Pinpoint the cell where the given text exists, returning its [X, Y] midpoint coordinate. 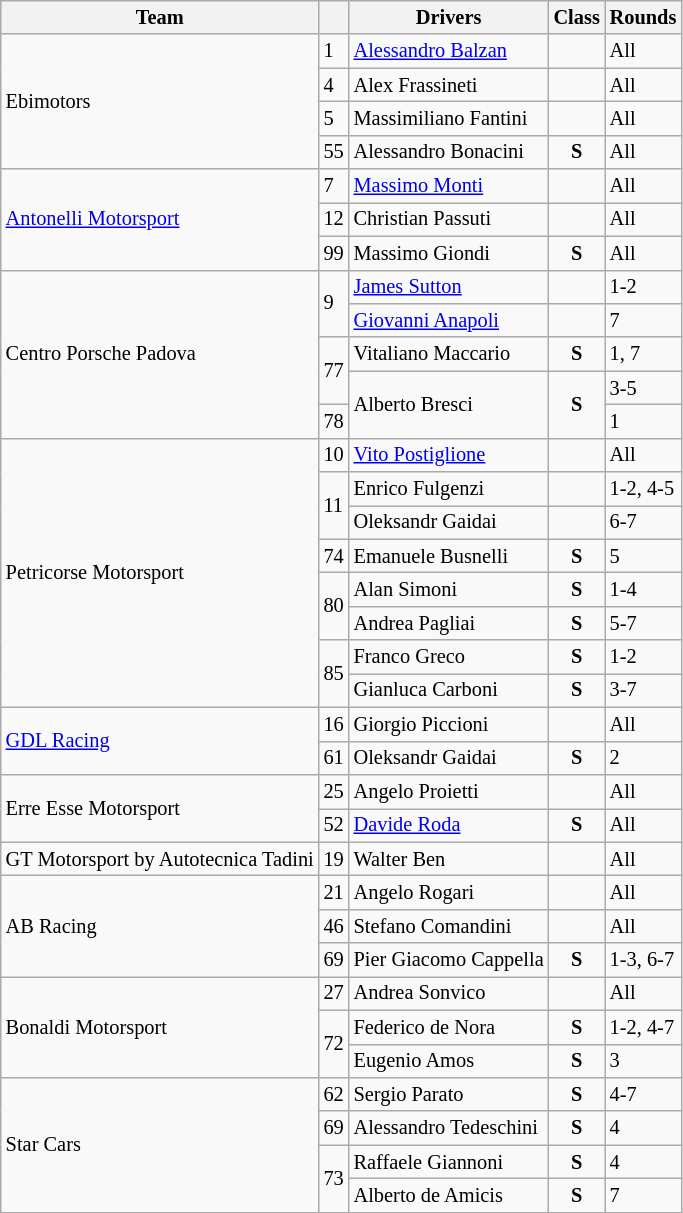
Massimo Giondi [449, 253]
52 [334, 825]
5-7 [644, 623]
99 [334, 253]
Gianluca Carboni [449, 690]
19 [334, 859]
74 [334, 556]
Centro Porsche Padova [160, 354]
Alan Simoni [449, 589]
Alex Frassineti [449, 85]
61 [334, 758]
GDL Racing [160, 740]
Erre Esse Motorsport [160, 808]
3-5 [644, 388]
GT Motorsport by Autotecnica Tadini [160, 859]
10 [334, 455]
1-2, 4-5 [644, 489]
Eugenio Amos [449, 1061]
Federico de Nora [449, 1027]
Christian Passuti [449, 219]
77 [334, 370]
80 [334, 606]
Franco Greco [449, 657]
21 [334, 892]
Pier Giacomo Cappella [449, 960]
46 [334, 926]
Angelo Rogari [449, 892]
Alessandro Tedeschini [449, 1128]
Bonaldi Motorsport [160, 1026]
78 [334, 421]
Raffaele Giannoni [449, 1162]
2 [644, 758]
62 [334, 1094]
Emanuele Busnelli [449, 556]
Star Cars [160, 1144]
Davide Roda [449, 825]
Rounds [644, 17]
Angelo Proietti [449, 791]
Massimiliano Fantini [449, 118]
Petricorse Motorsport [160, 572]
1, 7 [644, 354]
Vito Postiglione [449, 455]
Ebimotors [160, 102]
James Sutton [449, 287]
Massimo Monti [449, 186]
Class [577, 17]
Alberto de Amicis [449, 1195]
Stefano Comandini [449, 926]
Alberto Bresci [449, 404]
73 [334, 1178]
6-7 [644, 522]
25 [334, 791]
Drivers [449, 17]
Alessandro Bonacini [449, 152]
85 [334, 674]
27 [334, 993]
9 [334, 304]
11 [334, 506]
Team [160, 17]
4-7 [644, 1094]
3-7 [644, 690]
1-4 [644, 589]
16 [334, 724]
12 [334, 219]
3 [644, 1061]
Alessandro Balzan [449, 51]
Vitaliano Maccario [449, 354]
Andrea Sonvico [449, 993]
Walter Ben [449, 859]
Giorgio Piccioni [449, 724]
Andrea Pagliai [449, 623]
1-3, 6-7 [644, 960]
Sergio Parato [449, 1094]
72 [334, 1044]
Giovanni Anapoli [449, 320]
Antonelli Motorsport [160, 220]
1-2, 4-7 [644, 1027]
Enrico Fulgenzi [449, 489]
AB Racing [160, 926]
55 [334, 152]
